For the text-containing cell, return its midpoint in [X, Y] coordinate format. 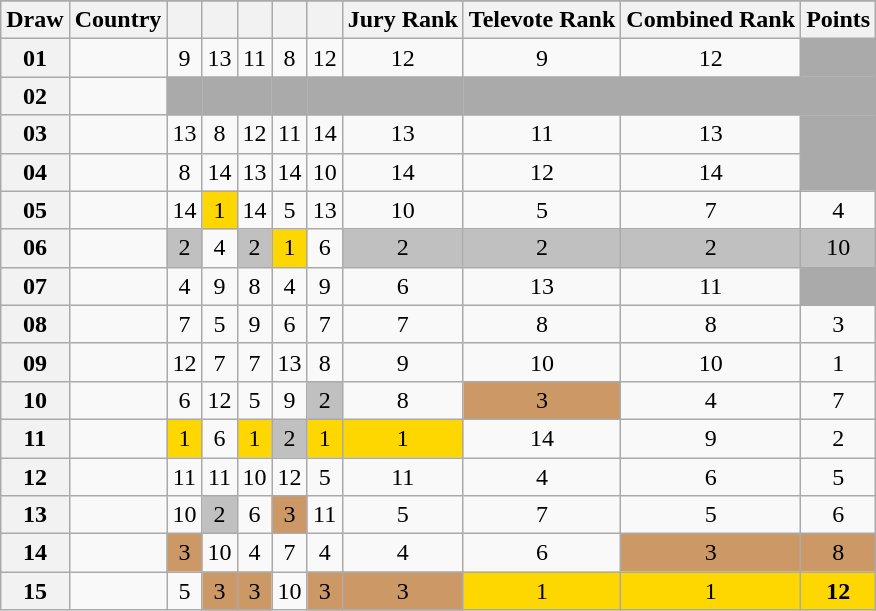
03 [35, 134]
02 [35, 96]
Draw [35, 20]
09 [35, 362]
Televote Rank [542, 20]
04 [35, 172]
05 [35, 210]
Combined Rank [711, 20]
01 [35, 58]
Jury Rank [402, 20]
Points [838, 20]
Country [118, 20]
06 [35, 248]
15 [35, 591]
08 [35, 324]
07 [35, 286]
